Find where the given text appears and provide that cell's center as [x, y] coordinate. 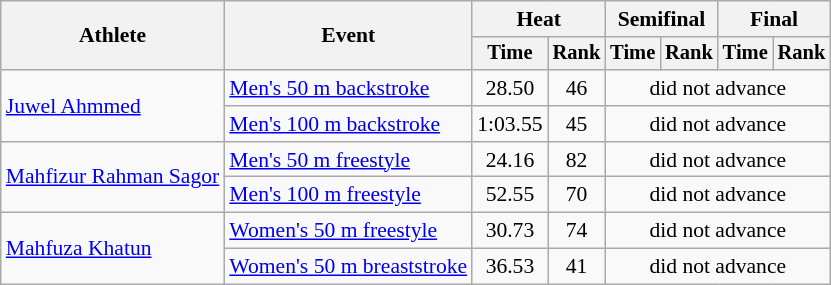
24.16 [510, 160]
30.73 [510, 231]
Mahfuza Khatun [113, 248]
Athlete [113, 36]
Final [774, 19]
Semifinal [661, 19]
Women's 50 m breaststroke [348, 267]
Women's 50 m freestyle [348, 231]
70 [577, 195]
41 [577, 267]
45 [577, 124]
Event [348, 36]
Heat [538, 19]
82 [577, 160]
Men's 50 m backstroke [348, 88]
Juwel Ahmmed [113, 106]
74 [577, 231]
Mahfizur Rahman Sagor [113, 178]
46 [577, 88]
Men's 100 m backstroke [348, 124]
52.55 [510, 195]
28.50 [510, 88]
1:03.55 [510, 124]
Men's 50 m freestyle [348, 160]
Men's 100 m freestyle [348, 195]
36.53 [510, 267]
